Output the [x, y] coordinate of the center of the cell containing the given text.  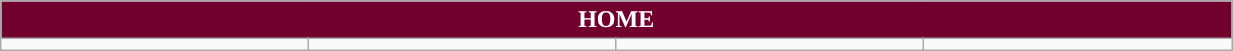
HOME [616, 20]
